Scan for the cell matching the given text and deliver its (X, Y) coordinate at center. 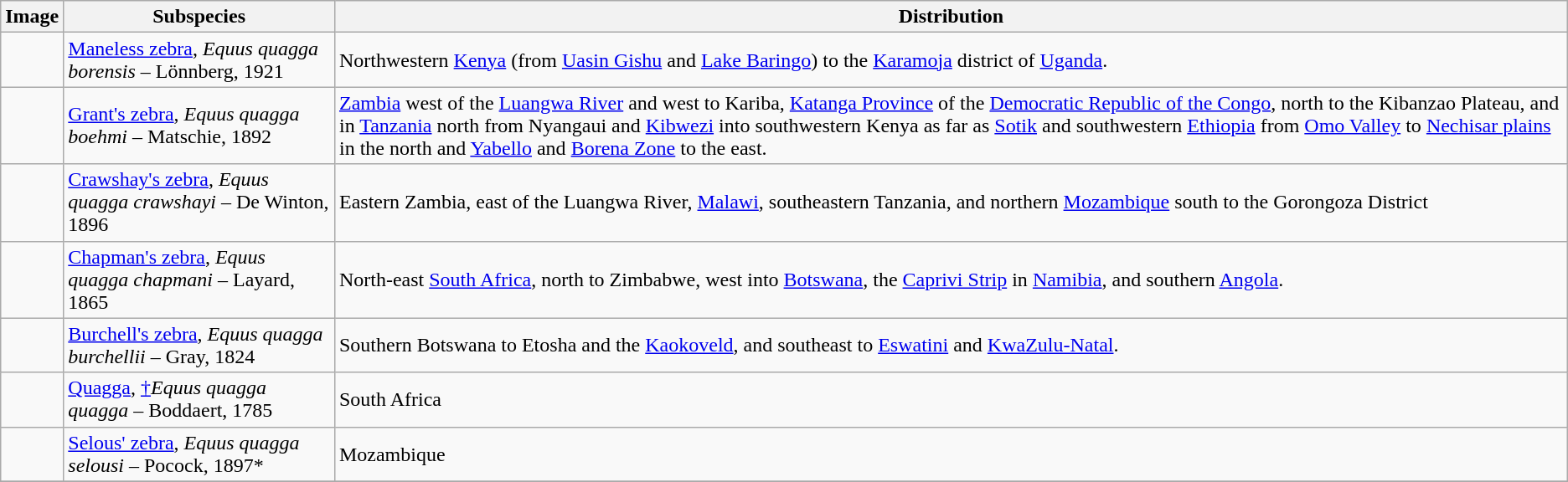
Selous' zebra, Equus quagga selousi – Pocock, 1897* (199, 454)
Southern Botswana to Etosha and the Kaokoveld, and southeast to Eswatini and KwaZulu-Natal. (951, 345)
Quagga, †Equus quagga quagga – Boddaert, 1785 (199, 400)
Image (32, 17)
South Africa (951, 400)
Chapman's zebra, Equus quagga chapmani – Layard, 1865 (199, 279)
Crawshay's zebra, Equus quagga crawshayi – De Winton, 1896 (199, 203)
Burchell's zebra, Equus quagga burchellii – Gray, 1824 (199, 345)
Grant's zebra, Equus quagga boehmi – Matschie, 1892 (199, 126)
Maneless zebra, Equus quagga borensis – Lönnberg, 1921 (199, 60)
Distribution (951, 17)
Mozambique (951, 454)
North-east South Africa, north to Zimbabwe, west into Botswana, the Caprivi Strip in Namibia, and southern Angola. (951, 279)
Subspecies (199, 17)
Northwestern Kenya (from Uasin Gishu and Lake Baringo) to the Karamoja district of Uganda. (951, 60)
Eastern Zambia, east of the Luangwa River, Malawi, southeastern Tanzania, and northern Mozambique south to the Gorongoza District (951, 203)
